Pinpoint the cell where the given text exists, returning its (X, Y) midpoint coordinate. 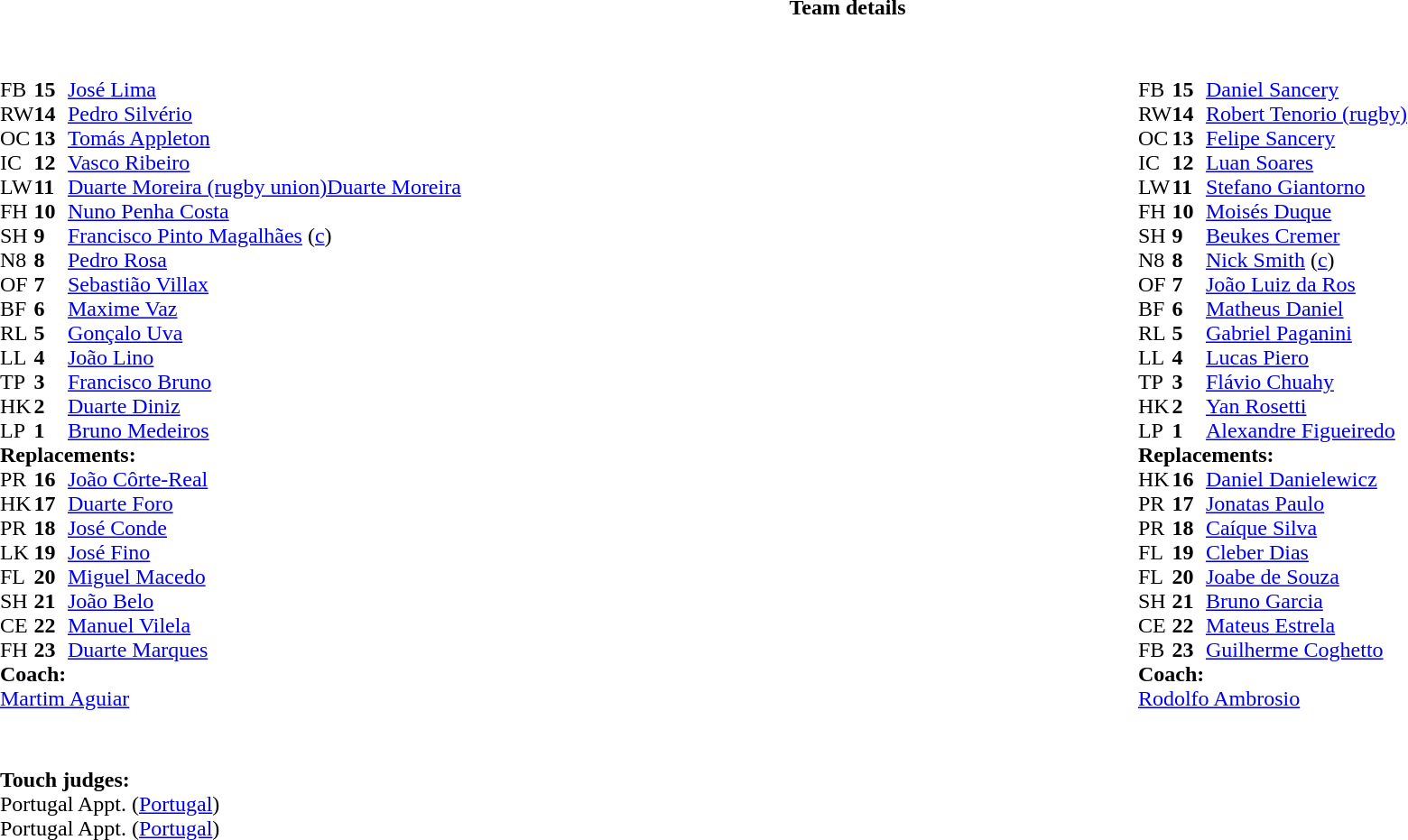
Bruno Medeiros (264, 431)
Manuel Vilela (264, 626)
João Côrte-Real (264, 480)
Lucas Piero (1307, 357)
Mateus Estrela (1307, 626)
Duarte Foro (264, 503)
Beukes Cremer (1307, 236)
Nick Smith (c) (1307, 260)
Tomás Appleton (264, 139)
João Belo (264, 601)
Duarte Marques (264, 650)
Luan Soares (1307, 162)
Yan Rosetti (1307, 406)
Duarte Diniz (264, 406)
João Lino (264, 357)
Daniel Sancery (1307, 90)
José Conde (264, 529)
Stefano Giantorno (1307, 188)
Matheus Daniel (1307, 309)
Nuno Penha Costa (264, 211)
Caíque Silva (1307, 529)
Guilherme Coghetto (1307, 650)
Maxime Vaz (264, 309)
Flávio Chuahy (1307, 383)
Joabe de Souza (1307, 577)
Martim Aguiar (231, 698)
José Lima (264, 90)
Francisco Bruno (264, 383)
Francisco Pinto Magalhães (c) (264, 236)
Alexandre Figueiredo (1307, 431)
Jonatas Paulo (1307, 503)
Pedro Silvério (264, 114)
Vasco Ribeiro (264, 162)
Felipe Sancery (1307, 139)
Miguel Macedo (264, 577)
Daniel Danielewicz (1307, 480)
Pedro Rosa (264, 260)
Rodolfo Ambrosio (1273, 698)
Bruno Garcia (1307, 601)
Robert Tenorio (rugby) (1307, 114)
Duarte Moreira (rugby union)Duarte Moreira (264, 188)
LK (17, 552)
Cleber Dias (1307, 552)
José Fino (264, 552)
Moisés Duque (1307, 211)
Sebastião Villax (264, 285)
João Luiz da Ros (1307, 285)
Gabriel Paganini (1307, 334)
Gonçalo Uva (264, 334)
